Provide the [x, y] coordinate of the cell's center where the given text is located.  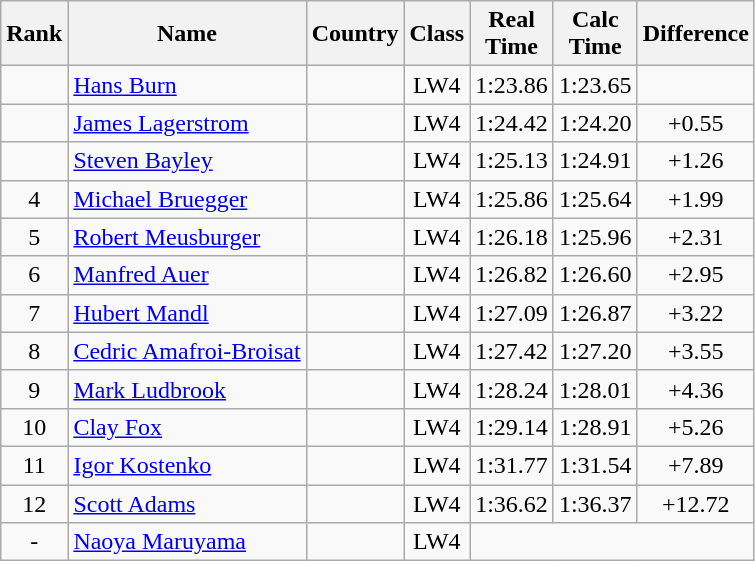
Mark Ludbrook [187, 389]
1:23.65 [595, 85]
Name [187, 34]
1:26.18 [512, 237]
CalcTime [595, 34]
12 [34, 503]
1:28.01 [595, 389]
Clay Fox [187, 427]
+2.31 [696, 237]
+2.95 [696, 275]
James Lagerstrom [187, 123]
Naoya Maruyama [187, 542]
+4.36 [696, 389]
1:28.24 [512, 389]
6 [34, 275]
9 [34, 389]
Steven Bayley [187, 161]
Hubert Mandl [187, 313]
Hans Burn [187, 85]
1:24.20 [595, 123]
Class [437, 34]
11 [34, 465]
5 [34, 237]
1:25.86 [512, 199]
Michael Bruegger [187, 199]
8 [34, 351]
1:29.14 [512, 427]
1:26.87 [595, 313]
+3.22 [696, 313]
1:28.91 [595, 427]
+1.99 [696, 199]
1:31.54 [595, 465]
4 [34, 199]
1:23.86 [512, 85]
Difference [696, 34]
1:25.96 [595, 237]
1:36.62 [512, 503]
1:27.20 [595, 351]
1:25.13 [512, 161]
RealTime [512, 34]
1:25.64 [595, 199]
1:24.91 [595, 161]
1:27.09 [512, 313]
+3.55 [696, 351]
Country [355, 34]
Rank [34, 34]
Igor Kostenko [187, 465]
+0.55 [696, 123]
1:24.42 [512, 123]
1:27.42 [512, 351]
+5.26 [696, 427]
1:31.77 [512, 465]
7 [34, 313]
Cedric Amafroi-Broisat [187, 351]
10 [34, 427]
+1.26 [696, 161]
1:36.37 [595, 503]
Scott Adams [187, 503]
- [34, 542]
1:26.60 [595, 275]
Robert Meusburger [187, 237]
1:26.82 [512, 275]
Manfred Auer [187, 275]
+7.89 [696, 465]
+12.72 [696, 503]
